Detect which cell encompasses the target text, then output its [X, Y] center coordinate. 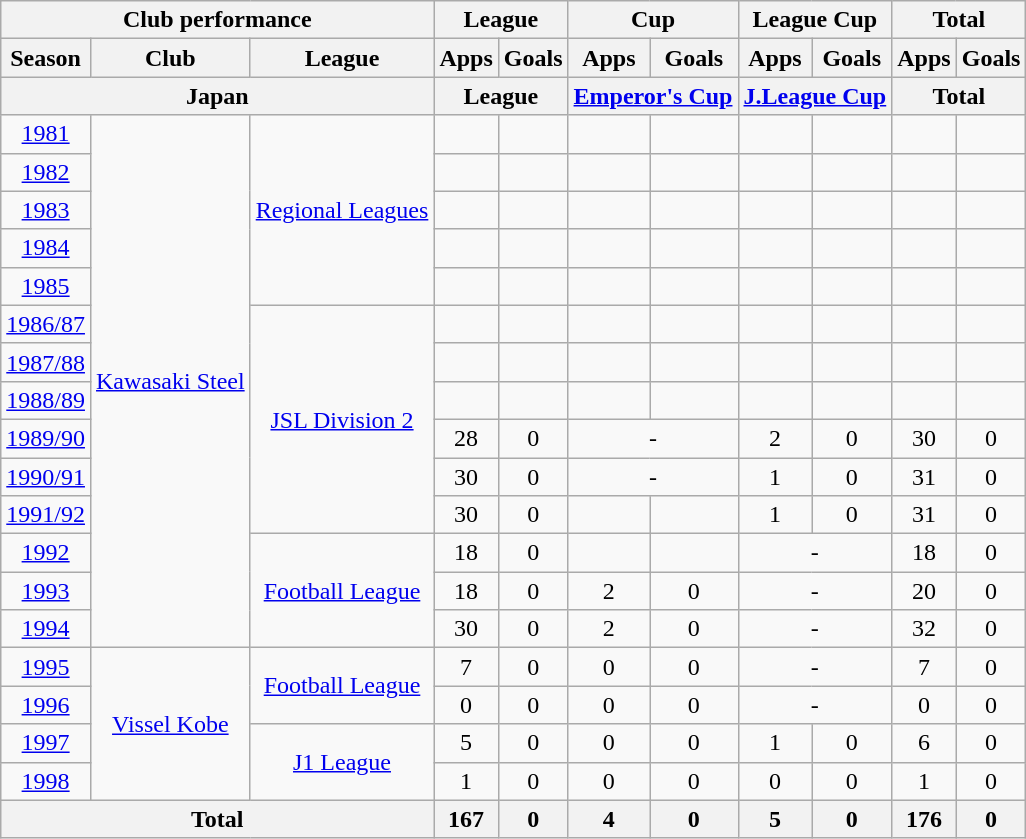
Japan [218, 96]
1981 [46, 134]
1986/87 [46, 324]
20 [924, 591]
28 [466, 438]
1989/90 [46, 438]
1998 [46, 781]
176 [924, 819]
1988/89 [46, 400]
6 [924, 743]
JSL Division 2 [342, 419]
Club performance [218, 20]
J.League Cup [815, 96]
Season [46, 58]
1994 [46, 629]
Kawasaki Steel [170, 382]
Club [170, 58]
1993 [46, 591]
1992 [46, 553]
32 [924, 629]
1996 [46, 705]
League Cup [815, 20]
Vissel Kobe [170, 724]
4 [609, 819]
J1 League [342, 762]
1984 [46, 248]
1997 [46, 743]
Emperor's Cup [653, 96]
Regional Leagues [342, 210]
1982 [46, 172]
167 [466, 819]
1983 [46, 210]
1985 [46, 286]
1995 [46, 667]
1990/91 [46, 477]
1991/92 [46, 515]
Cup [653, 20]
1987/88 [46, 362]
